Scan for the cell matching the given text and deliver its (x, y) coordinate at center. 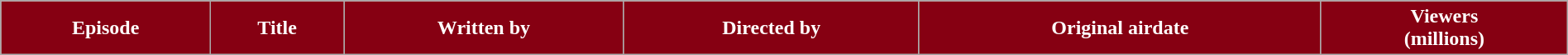
Title (278, 28)
Directed by (771, 28)
Episode (106, 28)
Original airdate (1120, 28)
Written by (485, 28)
Viewers(millions) (1444, 28)
